Determine the [x, y] coordinate at the center of the cell enclosing the given text.  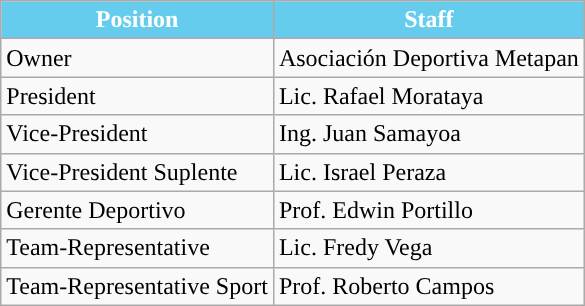
President [138, 96]
Owner [138, 58]
Gerente Deportivo [138, 210]
Team-Representative Sport [138, 286]
Lic. Fredy Vega [428, 248]
Position [138, 20]
Vice-President [138, 134]
Lic. Israel Peraza [428, 172]
Vice-President Suplente [138, 172]
Prof. Edwin Portillo [428, 210]
Lic. Rafael Morataya [428, 96]
Ing. Juan Samayoa [428, 134]
Staff [428, 20]
Asociación Deportiva Metapan [428, 58]
Team-Representative [138, 248]
Prof. Roberto Campos [428, 286]
